Locate the cell with the specified text and output its (x, y) center coordinate. 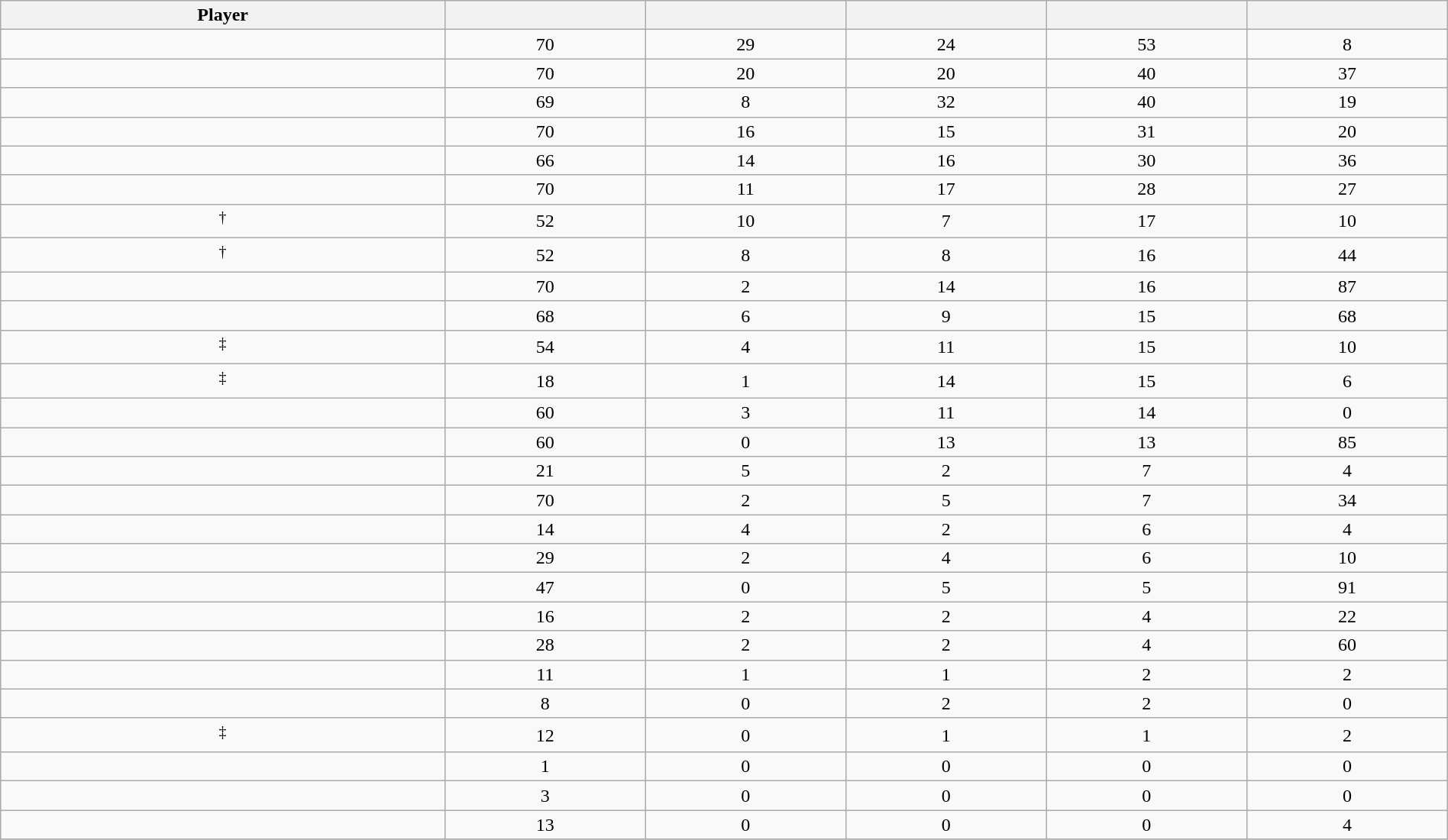
24 (947, 44)
18 (545, 382)
22 (1347, 616)
9 (947, 315)
53 (1147, 44)
54 (545, 347)
32 (947, 102)
27 (1347, 189)
91 (1347, 587)
31 (1147, 131)
19 (1347, 102)
37 (1347, 73)
47 (545, 587)
44 (1347, 255)
21 (545, 471)
85 (1347, 442)
12 (545, 735)
Player (223, 15)
34 (1347, 500)
30 (1147, 160)
69 (545, 102)
66 (545, 160)
36 (1347, 160)
87 (1347, 286)
